Detect which cell encompasses the target text, then output its [X, Y] center coordinate. 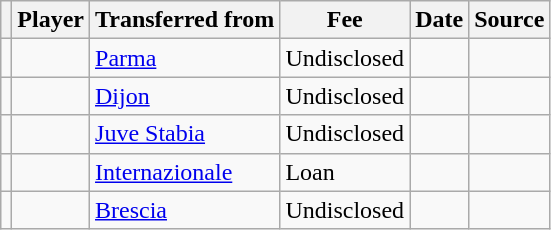
Juve Stabia [185, 134]
Source [510, 20]
Internazionale [185, 172]
Fee [345, 20]
Brescia [185, 210]
Loan [345, 172]
Transferred from [185, 20]
Date [440, 20]
Dijon [185, 96]
Player [51, 20]
Parma [185, 58]
